Pinpoint the cell where the given text exists, returning its (x, y) midpoint coordinate. 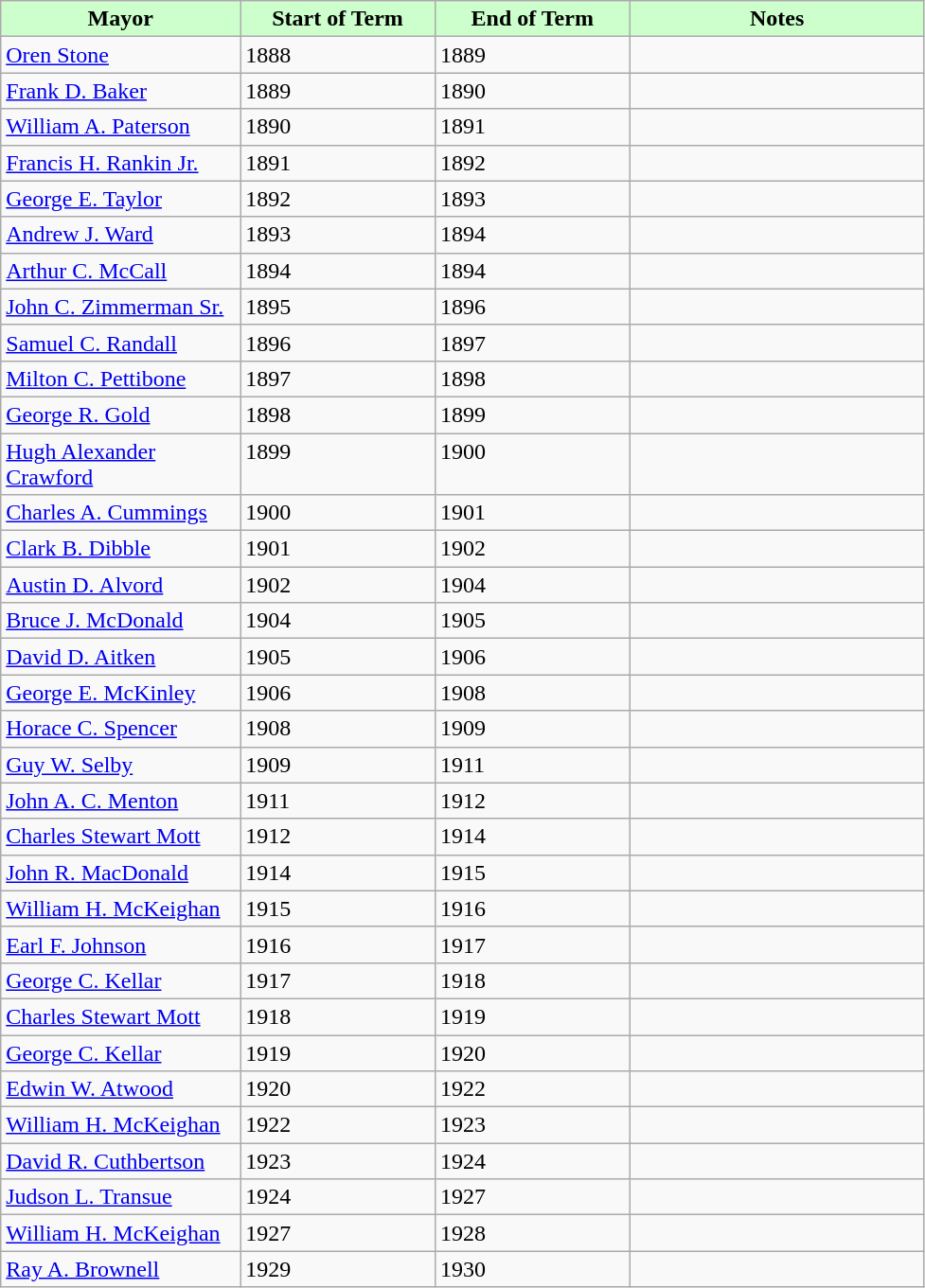
Notes (776, 19)
Clark B. Dibble (121, 549)
Guy W. Selby (121, 765)
Charles A. Cummings (121, 513)
Start of Term (338, 19)
George E. Taylor (121, 199)
John C. Zimmerman Sr. (121, 307)
William A. Paterson (121, 127)
Ray A. Brownell (121, 1269)
Earl F. Johnson (121, 944)
George R. Gold (121, 415)
John R. MacDonald (121, 873)
1928 (532, 1233)
1895 (338, 307)
Austin D. Alvord (121, 585)
Andrew J. Ward (121, 235)
Edwin W. Atwood (121, 1089)
John A. C. Menton (121, 801)
Francis H. Rankin Jr. (121, 163)
1929 (338, 1269)
Samuel C. Randall (121, 343)
Bruce J. McDonald (121, 621)
1888 (338, 55)
Frank D. Baker (121, 91)
Arthur C. McCall (121, 271)
Horace C. Spencer (121, 729)
Oren Stone (121, 55)
1930 (532, 1269)
End of Term (532, 19)
David D. Aitken (121, 657)
David R. Cuthbertson (121, 1161)
George E. McKinley (121, 693)
Judson L. Transue (121, 1197)
Mayor (121, 19)
Hugh Alexander Crawford (121, 464)
Milton C. Pettibone (121, 379)
